Pinpoint the cell where the given text exists, returning its [X, Y] midpoint coordinate. 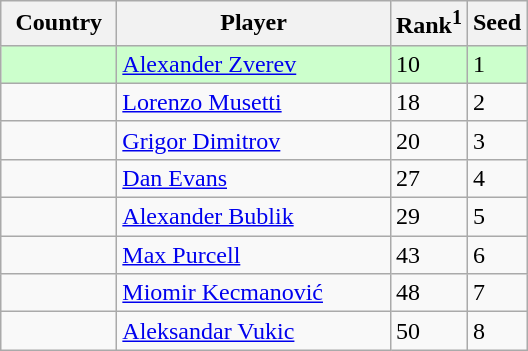
Player [254, 24]
Max Purcell [254, 255]
Alexander Bublik [254, 217]
Grigor Dimitrov [254, 140]
Country [59, 24]
29 [428, 217]
8 [496, 331]
48 [428, 293]
2 [496, 102]
20 [428, 140]
Dan Evans [254, 178]
7 [496, 293]
1 [496, 64]
Aleksandar Vukic [254, 331]
3 [496, 140]
4 [496, 178]
Rank1 [428, 24]
18 [428, 102]
27 [428, 178]
Miomir Kecmanović [254, 293]
50 [428, 331]
Seed [496, 24]
43 [428, 255]
6 [496, 255]
Lorenzo Musetti [254, 102]
5 [496, 217]
Alexander Zverev [254, 64]
10 [428, 64]
